For the text-containing cell, return its midpoint in [X, Y] coordinate format. 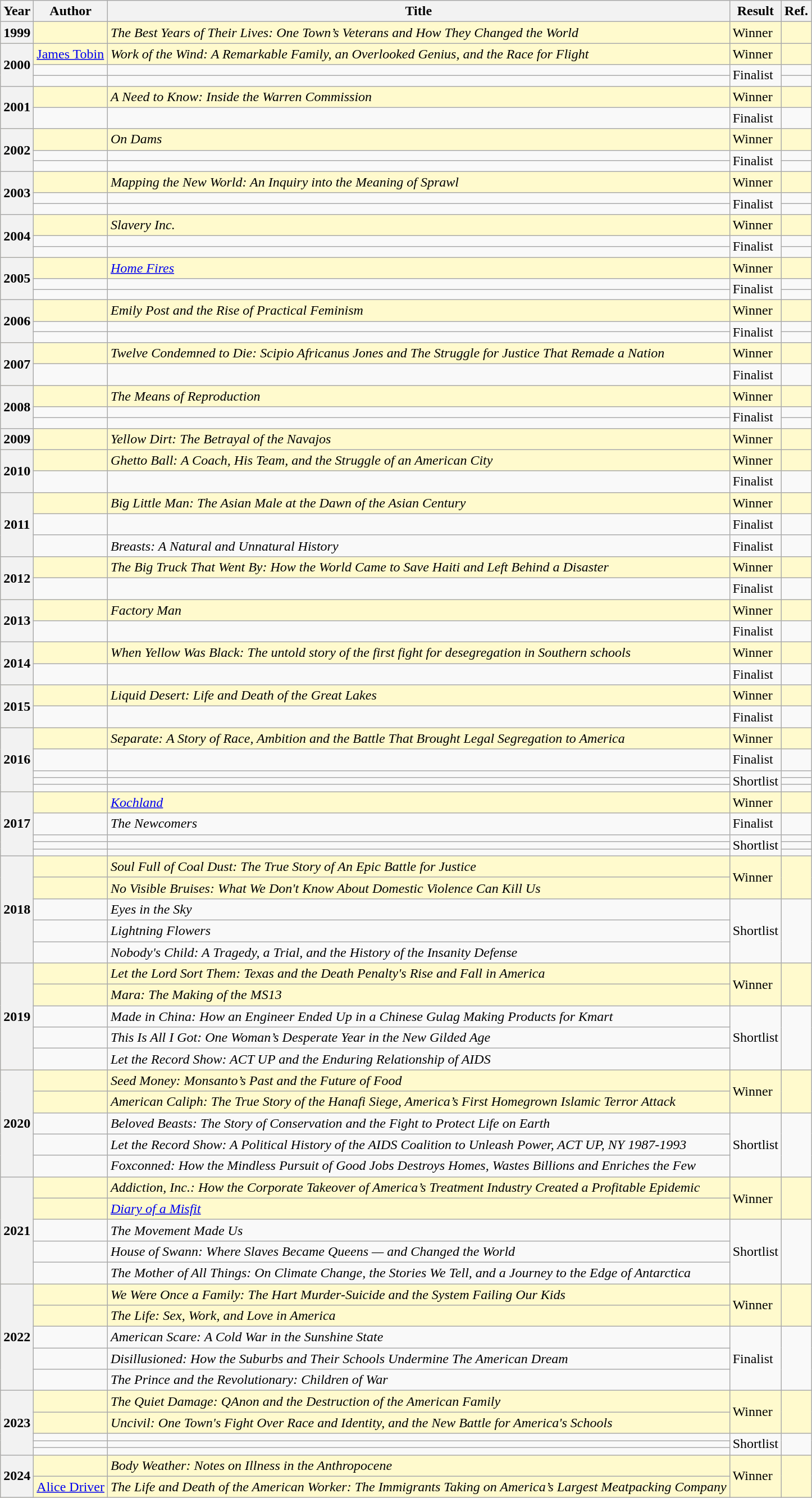
No Visible Bruises: What We Don't Know About Domestic Violence Can Kill Us [418, 888]
Seed Money: Monsanto’s Past and the Future of Food [418, 1081]
2001 [17, 107]
2005 [17, 279]
On Dams [418, 139]
Disillusioned: How the Suburbs and Their Schools Undermine The American Dream [418, 1359]
The Life: Sex, Work, and Love in America [418, 1316]
Foxconned: How the Mindless Pursuit of Good Jobs Destroys Homes, Wastes Billions and Enriches the Few [418, 1166]
2019 [17, 1016]
Year [17, 11]
Uncivil: One Town's Fight Over Race and Identity, and the New Battle for America's Schools [418, 1423]
Beloved Beasts: The Story of Conservation and the Fight to Protect Life on Earth [418, 1123]
The Quiet Damage: QAnon and the Destruction of the American Family [418, 1401]
Result [755, 11]
2010 [17, 471]
The Prince and the Revolutionary: Children of War [418, 1380]
When Yellow Was Black: The untold story of the first fight for desegregation in Southern schools [418, 653]
Soul Full of Coal Dust: The True Story of An Epic Battle for Justice [418, 866]
2024 [17, 1476]
2003 [17, 193]
Let the Lord Sort Them: Texas and the Death Penalty's Rise and Fall in America [418, 974]
Separate: A Story of Race, Ambition and the Battle That Brought Legal Segregation to America [418, 738]
Emily Post and the Rise of Practical Feminism [418, 311]
Eyes in the Sky [418, 909]
The Life and Death of the American Worker: The Immigrants Taking on America’s Largest Meatpacking Company [418, 1487]
2016 [17, 760]
2009 [17, 439]
The Newcomers [418, 824]
2015 [17, 706]
Author [71, 11]
Liquid Desert: Life and Death of the Great Lakes [418, 696]
A Need to Know: Inside the Warren Commission [418, 97]
Ref. [796, 11]
James Tobin [71, 54]
Breasts: A Natural and Unnatural History [418, 546]
The Big Truck That Went By: How the World Came to Save Haiti and Left Behind a Disaster [418, 567]
1999 [17, 33]
Factory Man [418, 610]
American Caliph: The True Story of the Hanafi Siege, America’s First Homegrown Islamic Terror Attack [418, 1102]
The Means of Reproduction [418, 396]
Let the Record Show: A Political History of the AIDS Coalition to Unleash Power, ACT UP, NY 1987-1993 [418, 1145]
Big Little Man: The Asian Male at the Dawn of the Asian Century [418, 503]
2011 [17, 524]
Twelve Condemned to Die: Scipio Africanus Jones and The Struggle for Justice That Remade a Nation [418, 353]
Mara: The Making of the MS13 [418, 995]
This Is All I Got: One Woman’s Desperate Year in the New Gilded Age [418, 1038]
Body Weather: Notes on Illness in the Anthropocene [418, 1465]
2020 [17, 1123]
Work of the Wind: A Remarkable Family, an Overlooked Genius, and the Race for Flight [418, 54]
Addiction, Inc.: How the Corporate Takeover of America’s Treatment Industry Created a Profitable Epidemic [418, 1187]
Mapping the New World: An Inquiry into the Meaning of Sprawl [418, 182]
2022 [17, 1337]
2007 [17, 364]
2004 [17, 235]
2006 [17, 321]
Yellow Dirt: The Betrayal of the Navajos [418, 439]
2013 [17, 620]
2008 [17, 407]
Made in China: How an Engineer Ended Up in a Chinese Gulag Making Products for Kmart [418, 1016]
The Movement Made Us [418, 1230]
2018 [17, 909]
House of Swann: Where Slaves Became Queens — and Changed the World [418, 1251]
Kochland [418, 802]
Slavery Inc. [418, 225]
The Mother of All Things: On Climate Change, the Stories We Tell, and a Journey to the Edge of Antarctica [418, 1273]
Ghetto Ball: A Coach, His Team, and the Struggle of an American City [418, 460]
2014 [17, 664]
American Scare: A Cold War in the Sunshine State [418, 1337]
Home Fires [418, 268]
Alice Driver [71, 1487]
2017 [17, 824]
Title [418, 11]
2002 [17, 150]
Nobody's Child: A Tragedy, a Trial, and the History of the Insanity Defense [418, 952]
Let the Record Show: ACT UP and the Enduring Relationship of AIDS [418, 1059]
2000 [17, 65]
We Were Once a Family: The Hart Murder-Suicide and the System Failing Our Kids [418, 1294]
2023 [17, 1423]
2012 [17, 578]
The Best Years of Their Lives: One Town’s Veterans and How They Changed the World [418, 33]
Diary of a Misfit [418, 1209]
2021 [17, 1230]
Lightning Flowers [418, 930]
